Provide the (x, y) coordinate of the cell's center where the given text is located.  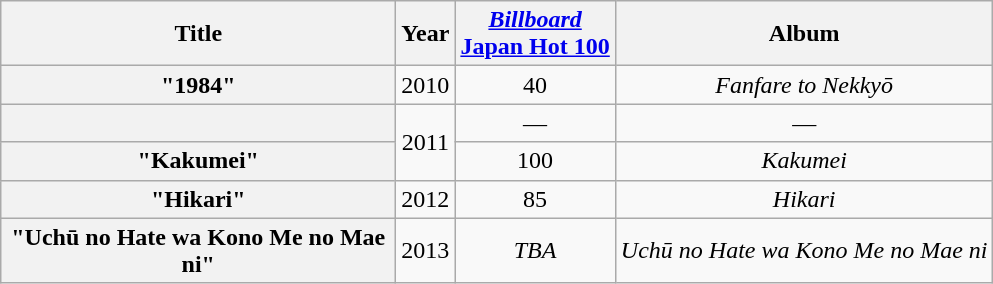
"1984" (198, 85)
2011 (426, 142)
100 (535, 161)
Uchū no Hate wa Kono Me no Mae ni (804, 250)
Title (198, 34)
2013 (426, 250)
TBA (535, 250)
85 (535, 199)
BillboardJapan Hot 100 (535, 34)
Fanfare to Nekkyō (804, 85)
"Kakumei" (198, 161)
Kakumei (804, 161)
Year (426, 34)
2012 (426, 199)
40 (535, 85)
Hikari (804, 199)
"Hikari" (198, 199)
"Uchū no Hate wa Kono Me no Mae ni" (198, 250)
2010 (426, 85)
Album (804, 34)
